Extract the [x, y] coordinate from the center of the cell holding the provided text.  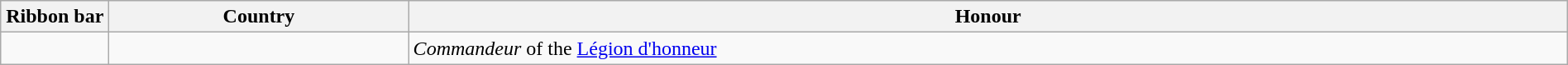
Honour [987, 17]
Country [259, 17]
Commandeur of the Légion d'honneur [987, 48]
Ribbon bar [55, 17]
